For the text-containing cell, return its midpoint in (X, Y) coordinate format. 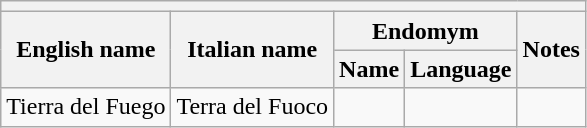
Name (370, 69)
Endomym (426, 31)
Terra del Fuoco (252, 107)
Italian name (252, 50)
Language (461, 69)
English name (86, 50)
Notes (551, 50)
Tierra del Fuego (86, 107)
